Provide the (X, Y) coordinate of the cell's center where the given text is located.  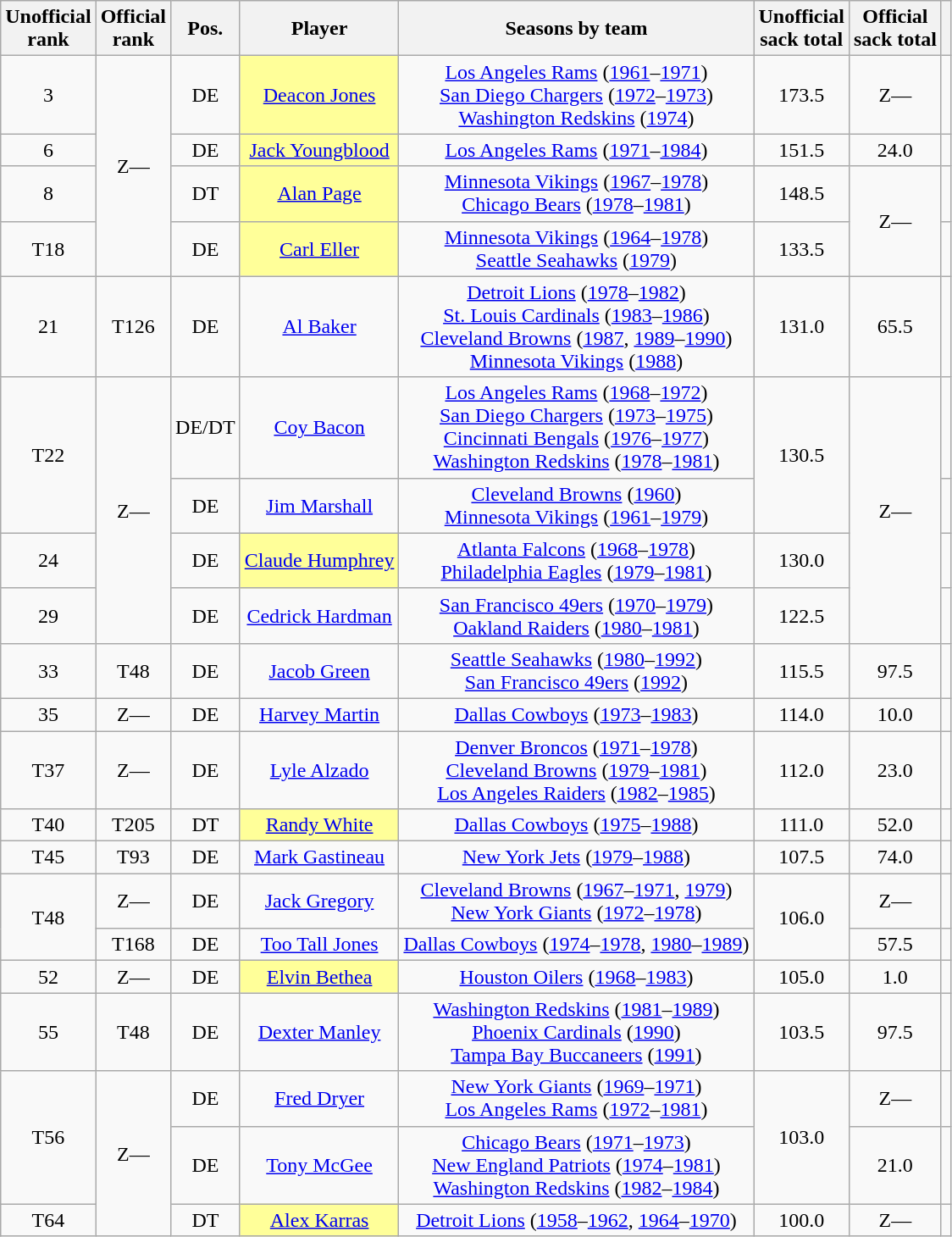
10.0 (894, 714)
130.0 (801, 561)
Chicago Bears (1971–1973)New England Patriots (1974–1981)Washington Redskins (1982–1984) (576, 1165)
Lyle Alzado (319, 769)
111.0 (801, 825)
33 (48, 671)
Detroit Lions (1958–1962, 1964–1970) (576, 1220)
173.5 (801, 95)
52 (48, 977)
Seattle Seahawks (1980–1992)San Francisco 49ers (1992) (576, 671)
Too Tall Jones (319, 945)
Officialrank (133, 29)
T40 (48, 825)
114.0 (801, 714)
6 (48, 150)
T45 (48, 857)
Fred Dryer (319, 1098)
T18 (48, 249)
Claude Humphrey (319, 561)
Detroit Lions (1978–1982)St. Louis Cardinals (1983–1986)Cleveland Browns (1987, 1989–1990)Minnesota Vikings (1988) (576, 327)
T168 (133, 945)
New York Giants (1969–1971)Los Angeles Rams (1972–1981) (576, 1098)
Cedrick Hardman (319, 615)
Jim Marshall (319, 505)
Atlanta Falcons (1968–1978)Philadelphia Eagles (1979–1981) (576, 561)
35 (48, 714)
Coy Bacon (319, 427)
24 (48, 561)
Seasons by team (576, 29)
112.0 (801, 769)
23.0 (894, 769)
Unofficialrank (48, 29)
San Francisco 49ers (1970–1979)Oakland Raiders (1980–1981) (576, 615)
Dallas Cowboys (1975–1988) (576, 825)
Los Angeles Rams (1971–1984) (576, 150)
T205 (133, 825)
107.5 (801, 857)
T64 (48, 1220)
Denver Broncos (1971–1978)Cleveland Browns (1979–1981)Los Angeles Raiders (1982–1985) (576, 769)
Carl Eller (319, 249)
106.0 (801, 917)
74.0 (894, 857)
Alex Karras (319, 1220)
103.0 (801, 1137)
Jack Gregory (319, 901)
29 (48, 615)
DE/DT (206, 427)
103.5 (801, 1032)
Houston Oilers (1968–1983) (576, 977)
T22 (48, 455)
Officialsack total (894, 29)
133.5 (801, 249)
21 (48, 327)
Tony McGee (319, 1165)
Dallas Cowboys (1974–1978, 1980–1989) (576, 945)
148.5 (801, 193)
Dexter Manley (319, 1032)
T93 (133, 857)
Harvey Martin (319, 714)
Minnesota Vikings (1964–1978)Seattle Seahawks (1979) (576, 249)
Unofficialsack total (801, 29)
Deacon Jones (319, 95)
Randy White (319, 825)
Cleveland Browns (1960)Minnesota Vikings (1961–1979) (576, 505)
115.5 (801, 671)
T126 (133, 327)
130.5 (801, 455)
65.5 (894, 327)
55 (48, 1032)
Washington Redskins (1981–1989)Phoenix Cardinals (1990)Tampa Bay Buccaneers (1991) (576, 1032)
Dallas Cowboys (1973–1983) (576, 714)
Pos. (206, 29)
151.5 (801, 150)
Cleveland Browns (1967–1971, 1979)New York Giants (1972–1978) (576, 901)
105.0 (801, 977)
Elvin Bethea (319, 977)
Player (319, 29)
Alan Page (319, 193)
Los Angeles Rams (1968–1972)San Diego Chargers (1973–1975)Cincinnati Bengals (1976–1977)Washington Redskins (1978–1981) (576, 427)
24.0 (894, 150)
Minnesota Vikings (1967–1978)Chicago Bears (1978–1981) (576, 193)
3 (48, 95)
Los Angeles Rams (1961–1971)San Diego Chargers (1972–1973)Washington Redskins (1974) (576, 95)
Jacob Green (319, 671)
Al Baker (319, 327)
8 (48, 193)
Jack Youngblood (319, 150)
52.0 (894, 825)
T56 (48, 1137)
21.0 (894, 1165)
T37 (48, 769)
122.5 (801, 615)
131.0 (801, 327)
57.5 (894, 945)
100.0 (801, 1220)
New York Jets (1979–1988) (576, 857)
Mark Gastineau (319, 857)
1.0 (894, 977)
